Return the [X, Y] coordinate for the center point of the cell that contains the specified text.  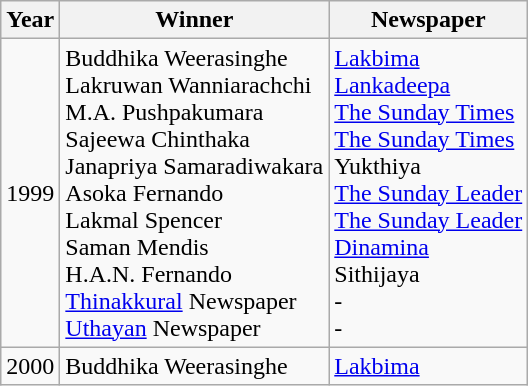
LakbimaLankadeepaThe Sunday TimesThe Sunday TimesYukthiyaThe Sunday LeaderThe Sunday LeaderDinaminaSithijaya-- [428, 193]
Year [30, 20]
Buddhika Weerasinghe [194, 366]
Newspaper [428, 20]
1999 [30, 193]
Winner [194, 20]
Lakbima [428, 366]
2000 [30, 366]
